Return the (X, Y) coordinate for the center point of the cell that contains the specified text.  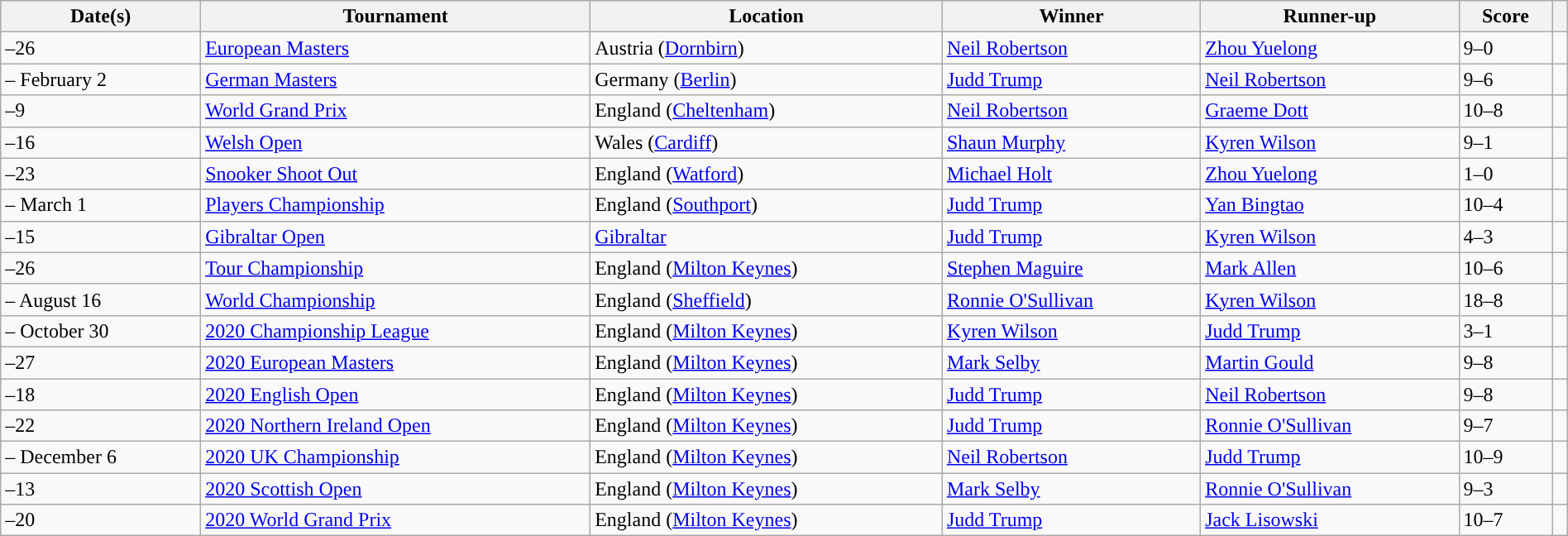
– August 16 (101, 299)
–27 (101, 362)
World Championship (395, 299)
10–6 (1505, 268)
England (Cheltenham) (767, 111)
10–9 (1505, 457)
Wales (Cardiff) (767, 142)
10–4 (1505, 205)
–20 (101, 520)
Gibraltar (767, 237)
– October 30 (101, 331)
Germany (Berlin) (767, 79)
2020 World Grand Prix (395, 520)
Date(s) (101, 17)
2020 Championship League (395, 331)
Michael Holt (1071, 174)
Jack Lisowski (1330, 520)
Gibraltar Open (395, 237)
–13 (101, 489)
3–1 (1505, 331)
– December 6 (101, 457)
Players Championship (395, 205)
Tour Championship (395, 268)
4–3 (1505, 237)
9–7 (1505, 426)
– February 2 (101, 79)
Mark Allen (1330, 268)
Martin Gould (1330, 362)
European Masters (395, 48)
World Grand Prix (395, 111)
9–0 (1505, 48)
2020 Northern Ireland Open (395, 426)
18–8 (1505, 299)
9–1 (1505, 142)
– March 1 (101, 205)
Tournament (395, 17)
9–3 (1505, 489)
–9 (101, 111)
–23 (101, 174)
England (Watford) (767, 174)
10–8 (1505, 111)
German Masters (395, 79)
2020 English Open (395, 395)
2020 Scottish Open (395, 489)
10–7 (1505, 520)
–18 (101, 395)
Score (1505, 17)
–22 (101, 426)
Location (767, 17)
–15 (101, 237)
Winner (1071, 17)
2020 UK Championship (395, 457)
Snooker Shoot Out (395, 174)
9–6 (1505, 79)
–16 (101, 142)
Welsh Open (395, 142)
England (Southport) (767, 205)
Graeme Dott (1330, 111)
Stephen Maguire (1071, 268)
1–0 (1505, 174)
2020 European Masters (395, 362)
Yan Bingtao (1330, 205)
Austria (Dornbirn) (767, 48)
Runner-up (1330, 17)
England (Sheffield) (767, 299)
Shaun Murphy (1071, 142)
